Extract the [X, Y] coordinate from the center of the cell holding the provided text.  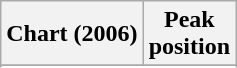
Peakposition [189, 34]
Chart (2006) [72, 34]
